For the text-containing cell, return its midpoint in [x, y] coordinate format. 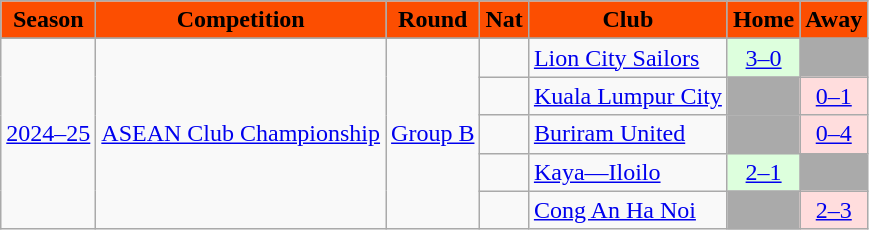
Competition [241, 20]
Home [763, 20]
2024–25 [48, 134]
Away [834, 20]
Lion City Sailors [628, 58]
Kuala Lumpur City [628, 96]
0–1 [834, 96]
Cong An Ha Noi [628, 210]
ASEAN Club Championship [241, 134]
Round [433, 20]
Club [628, 20]
Kaya—Iloilo [628, 172]
2–1 [763, 172]
3–0 [763, 58]
2–3 [834, 210]
Nat [504, 20]
Buriram United [628, 134]
0–4 [834, 134]
Season [48, 20]
Group B [433, 134]
